For the text-containing cell, return its midpoint in (x, y) coordinate format. 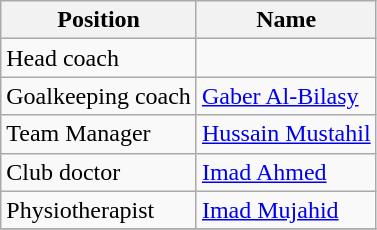
Physiotherapist (99, 210)
Hussain Mustahil (286, 134)
Imad Ahmed (286, 172)
Imad Mujahid (286, 210)
Position (99, 20)
Head coach (99, 58)
Name (286, 20)
Gaber Al-Bilasy (286, 96)
Goalkeeping coach (99, 96)
Club doctor (99, 172)
Team Manager (99, 134)
